Capture the cell that displays the provided text and extract its [x, y] central coordinate. 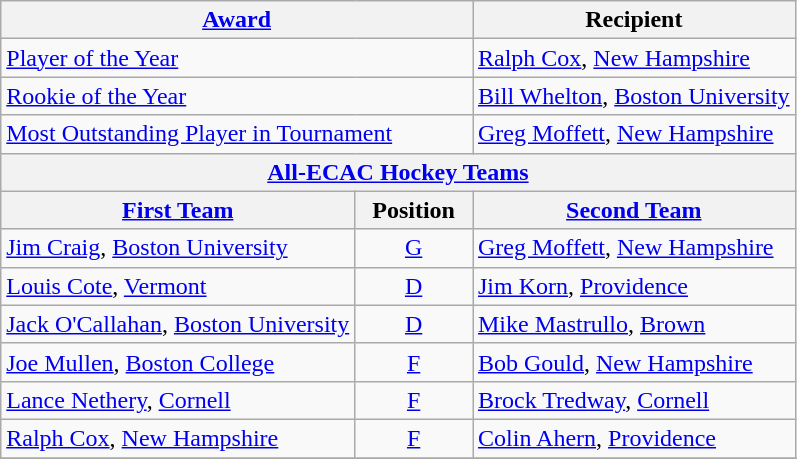
Bill Whelton, Boston University [634, 96]
Jim Korn, Providence [634, 286]
Jack O'Callahan, Boston University [178, 324]
First Team [178, 210]
Award [237, 20]
Bob Gould, New Hampshire [634, 362]
Recipient [634, 20]
Colin Ahern, Providence [634, 438]
Position [414, 210]
Joe Mullen, Boston College [178, 362]
Second Team [634, 210]
G [414, 248]
Mike Mastrullo, Brown [634, 324]
Rookie of the Year [237, 96]
Lance Nethery, Cornell [178, 400]
Most Outstanding Player in Tournament [237, 134]
Louis Cote, Vermont [178, 286]
Jim Craig, Boston University [178, 248]
Player of the Year [237, 58]
All-ECAC Hockey Teams [398, 172]
Brock Tredway, Cornell [634, 400]
